Identify which cell holds the provided text, then report its (x, y) central coordinate. 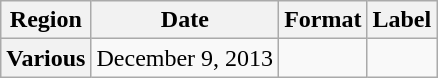
Region (46, 20)
Format (323, 20)
Various (46, 58)
December 9, 2013 (185, 58)
Label (402, 20)
Date (185, 20)
